For the text-containing cell, return its midpoint in (x, y) coordinate format. 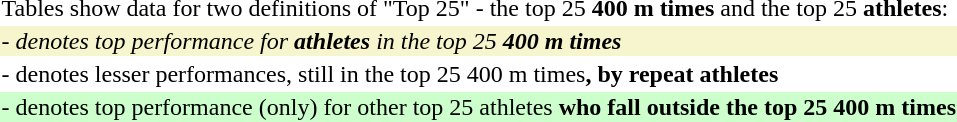
- denotes lesser performances, still in the top 25 400 m times, by repeat athletes (478, 74)
- denotes top performance for athletes in the top 25 400 m times (478, 41)
- denotes top performance (only) for other top 25 athletes who fall outside the top 25 400 m times (478, 107)
